Return [X, Y] of the center of cell containing provided text 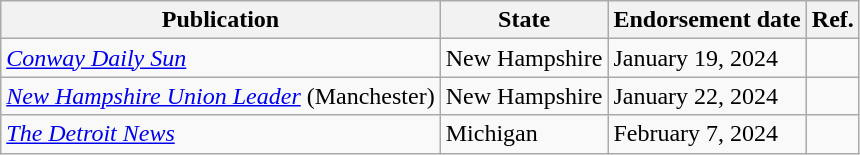
New Hampshire Union Leader (Manchester) [220, 96]
Ref. [832, 20]
January 22, 2024 [707, 96]
Michigan [524, 134]
State [524, 20]
Conway Daily Sun [220, 58]
January 19, 2024 [707, 58]
The Detroit News [220, 134]
Publication [220, 20]
Endorsement date [707, 20]
February 7, 2024 [707, 134]
